Extract the [X, Y] coordinate from the center of the cell holding the provided text.  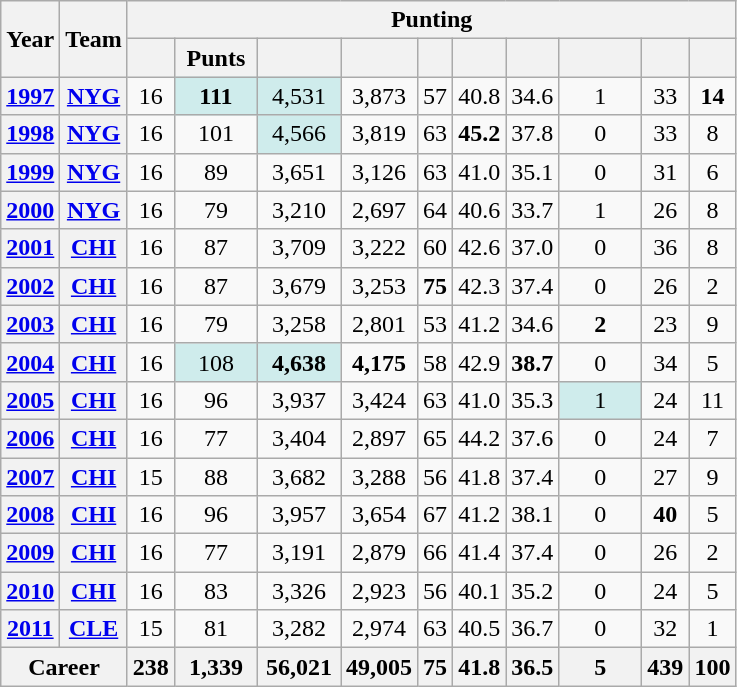
3,651 [298, 172]
2,923 [380, 591]
2005 [30, 400]
60 [436, 248]
Year [30, 39]
88 [216, 477]
38.7 [532, 362]
3,957 [298, 515]
40 [666, 515]
56,021 [298, 667]
4,566 [298, 134]
36 [666, 248]
2003 [30, 324]
1,339 [216, 667]
3,288 [380, 477]
2,974 [380, 629]
3,424 [380, 400]
2,697 [380, 210]
2011 [30, 629]
40.1 [480, 591]
3,679 [298, 286]
3,210 [298, 210]
Punts [216, 58]
11 [712, 400]
3,326 [298, 591]
4,531 [298, 96]
101 [216, 134]
42.9 [480, 362]
36.5 [532, 667]
2001 [30, 248]
3,191 [298, 553]
3,282 [298, 629]
238 [150, 667]
37.0 [532, 248]
7 [712, 438]
111 [216, 96]
3,873 [380, 96]
53 [436, 324]
3,126 [380, 172]
4,638 [298, 362]
57 [436, 96]
Punting [432, 20]
58 [436, 362]
Career [64, 667]
1998 [30, 134]
38.1 [532, 515]
34 [666, 362]
2006 [30, 438]
3,819 [380, 134]
33.7 [532, 210]
2007 [30, 477]
42.3 [480, 286]
27 [666, 477]
3,258 [298, 324]
CLE [94, 629]
45.2 [480, 134]
1997 [30, 96]
6 [712, 172]
2,879 [380, 553]
3,654 [380, 515]
31 [666, 172]
439 [666, 667]
3,253 [380, 286]
Team [94, 39]
37.6 [532, 438]
3,709 [298, 248]
100 [712, 667]
32 [666, 629]
108 [216, 362]
2008 [30, 515]
37.8 [532, 134]
2009 [30, 553]
14 [712, 96]
64 [436, 210]
2000 [30, 210]
3,222 [380, 248]
4,175 [380, 362]
2002 [30, 286]
1999 [30, 172]
36.7 [532, 629]
66 [436, 553]
35.3 [532, 400]
23 [666, 324]
40.5 [480, 629]
83 [216, 591]
2004 [30, 362]
41.4 [480, 553]
49,005 [380, 667]
35.1 [532, 172]
3,682 [298, 477]
81 [216, 629]
65 [436, 438]
3,937 [298, 400]
67 [436, 515]
40.6 [480, 210]
40.8 [480, 96]
2010 [30, 591]
2,801 [380, 324]
89 [216, 172]
3,404 [298, 438]
42.6 [480, 248]
2,897 [380, 438]
35.2 [532, 591]
44.2 [480, 438]
